Detect which cell encompasses the target text, then output its [X, Y] center coordinate. 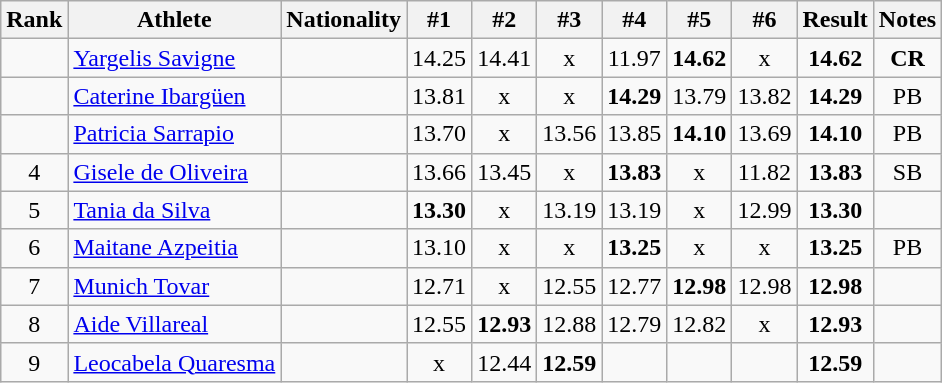
#5 [700, 20]
13.85 [634, 134]
#6 [764, 20]
9 [34, 362]
Nationality [344, 20]
8 [34, 324]
12.99 [764, 210]
Tania da Silva [174, 210]
Munich Tovar [174, 286]
SB [907, 172]
Notes [907, 20]
Aide Villareal [174, 324]
12.82 [700, 324]
Gisele de Oliveira [174, 172]
14.41 [504, 58]
13.10 [440, 248]
#4 [634, 20]
13.69 [764, 134]
12.77 [634, 286]
13.82 [764, 96]
4 [34, 172]
#1 [440, 20]
13.70 [440, 134]
#2 [504, 20]
6 [34, 248]
12.71 [440, 286]
13.66 [440, 172]
CR [907, 58]
13.45 [504, 172]
Rank [34, 20]
Athlete [174, 20]
11.97 [634, 58]
13.81 [440, 96]
11.82 [764, 172]
Caterine Ibargüen [174, 96]
12.88 [570, 324]
7 [34, 286]
14.25 [440, 58]
12.44 [504, 362]
Yargelis Savigne [174, 58]
5 [34, 210]
Leocabela Quaresma [174, 362]
13.79 [700, 96]
12.79 [634, 324]
Result [835, 20]
Patricia Sarrapio [174, 134]
Maitane Azpeitia [174, 248]
#3 [570, 20]
13.56 [570, 134]
